Output the [x, y] coordinate of the center of the cell containing the given text.  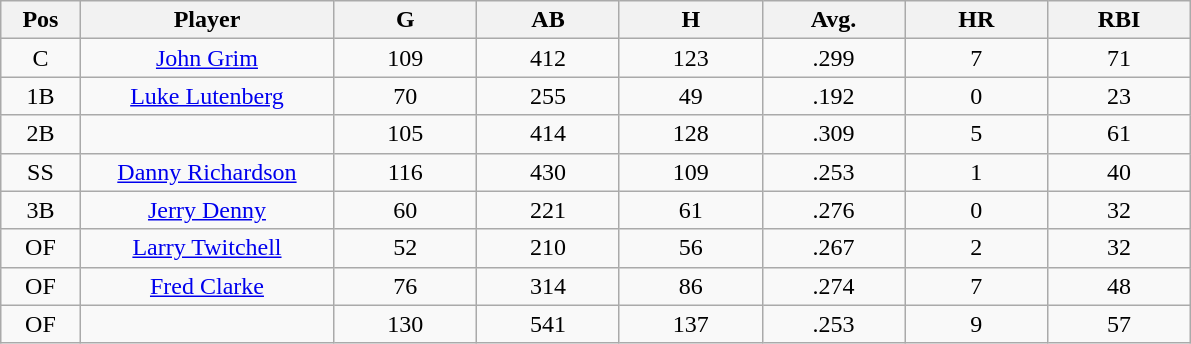
John Grim [207, 58]
49 [690, 96]
.274 [834, 286]
221 [548, 210]
.276 [834, 210]
Danny Richardson [207, 172]
SS [40, 172]
2 [976, 248]
123 [690, 58]
Jerry Denny [207, 210]
541 [548, 324]
70 [406, 96]
48 [1120, 286]
314 [548, 286]
AB [548, 20]
52 [406, 248]
.309 [834, 134]
H [690, 20]
2B [40, 134]
Player [207, 20]
HR [976, 20]
.192 [834, 96]
Avg. [834, 20]
137 [690, 324]
128 [690, 134]
210 [548, 248]
Luke Lutenberg [207, 96]
60 [406, 210]
130 [406, 324]
G [406, 20]
56 [690, 248]
Fred Clarke [207, 286]
3B [40, 210]
105 [406, 134]
9 [976, 324]
412 [548, 58]
57 [1120, 324]
76 [406, 286]
.267 [834, 248]
71 [1120, 58]
430 [548, 172]
1B [40, 96]
Pos [40, 20]
C [40, 58]
116 [406, 172]
5 [976, 134]
255 [548, 96]
RBI [1120, 20]
23 [1120, 96]
Larry Twitchell [207, 248]
86 [690, 286]
1 [976, 172]
40 [1120, 172]
414 [548, 134]
.299 [834, 58]
